Scan for the cell matching the given text and deliver its (x, y) coordinate at center. 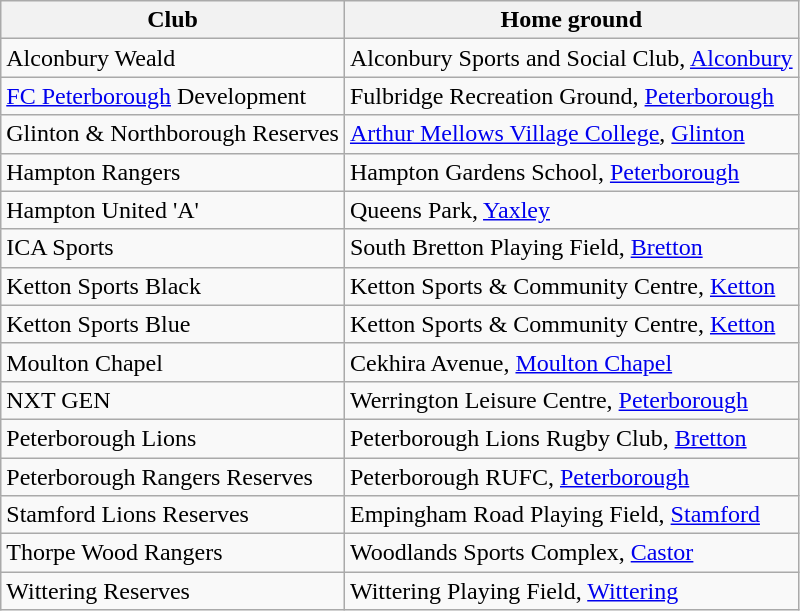
Wittering Reserves (173, 591)
Alconbury Sports and Social Club, Alconbury (571, 58)
Alconbury Weald (173, 58)
Fulbridge Recreation Ground, Peterborough (571, 96)
Glinton & Northborough Reserves (173, 134)
NXT GEN (173, 400)
Ketton Sports Black (173, 286)
Ketton Sports Blue (173, 324)
Arthur Mellows Village College, Glinton (571, 134)
Peterborough RUFC, Peterborough (571, 477)
Empingham Road Playing Field, Stamford (571, 515)
Peterborough Lions (173, 438)
Hampton Gardens School, Peterborough (571, 172)
Thorpe Wood Rangers (173, 553)
Werrington Leisure Centre, Peterborough (571, 400)
Peterborough Rangers Reserves (173, 477)
Queens Park, Yaxley (571, 210)
South Bretton Playing Field, Bretton (571, 248)
Home ground (571, 20)
Club (173, 20)
Woodlands Sports Complex, Castor (571, 553)
Moulton Chapel (173, 362)
Hampton United 'A' (173, 210)
Stamford Lions Reserves (173, 515)
Cekhira Avenue, Moulton Chapel (571, 362)
Wittering Playing Field, Wittering (571, 591)
Hampton Rangers (173, 172)
Peterborough Lions Rugby Club, Bretton (571, 438)
FC Peterborough Development (173, 96)
ICA Sports (173, 248)
